Pinpoint the cell where the given text exists, returning its [X, Y] midpoint coordinate. 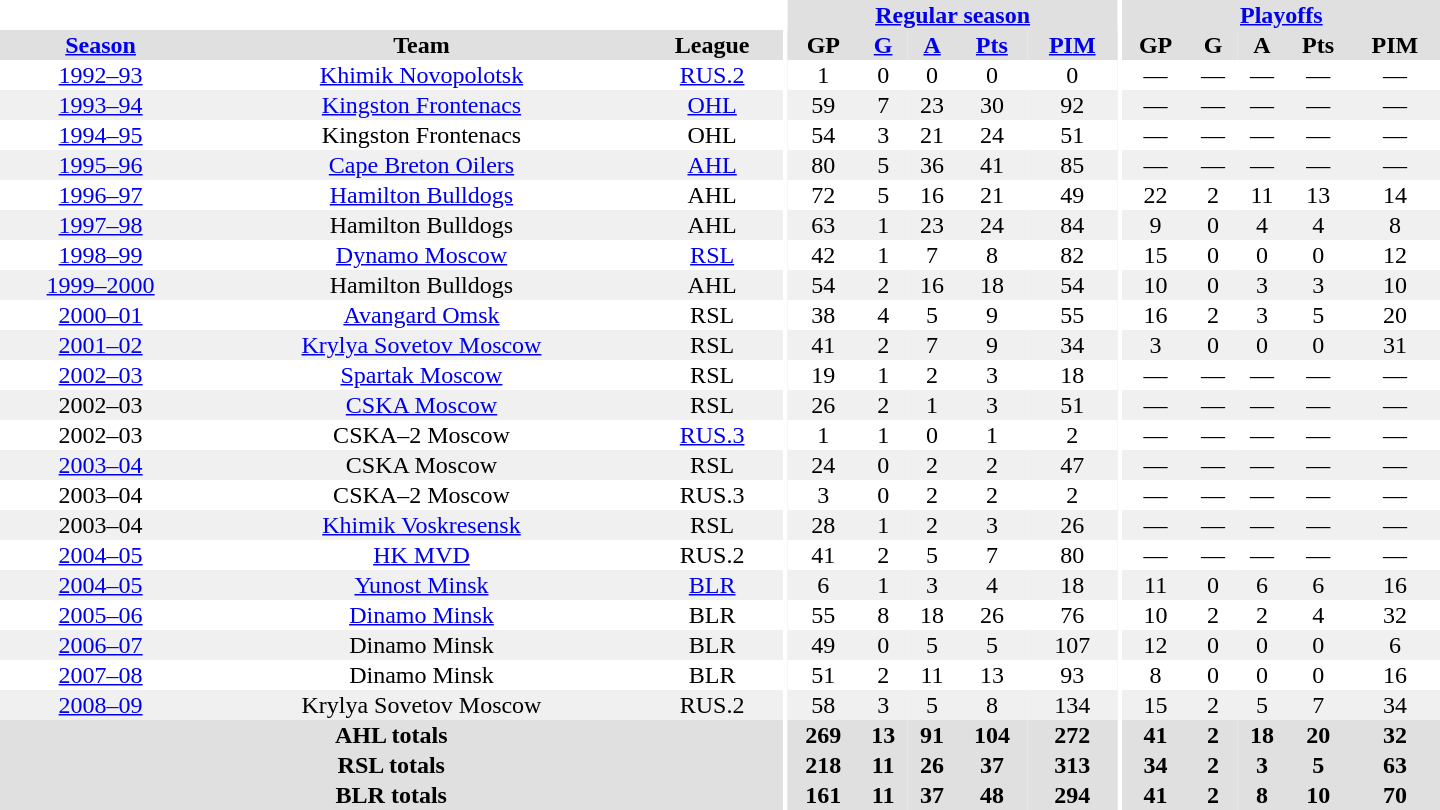
Regular season [952, 15]
92 [1072, 105]
RSL totals [392, 765]
HK MVD [421, 555]
BLR totals [392, 795]
218 [824, 765]
22 [1156, 195]
313 [1072, 765]
Season [100, 45]
Khimik Voskresensk [421, 525]
107 [1072, 645]
93 [1072, 675]
1997–98 [100, 225]
58 [824, 705]
38 [824, 315]
2008–09 [100, 705]
1992–93 [100, 75]
76 [1072, 615]
14 [1395, 195]
36 [932, 165]
30 [992, 105]
19 [824, 375]
1999–2000 [100, 285]
269 [824, 735]
84 [1072, 225]
72 [824, 195]
1993–94 [100, 105]
2007–08 [100, 675]
1994–95 [100, 135]
Team [421, 45]
272 [1072, 735]
Spartak Moscow [421, 375]
161 [824, 795]
28 [824, 525]
1996–97 [100, 195]
91 [932, 735]
85 [1072, 165]
2006–07 [100, 645]
Cape Breton Oilers [421, 165]
2005–06 [100, 615]
42 [824, 255]
Avangard Omsk [421, 315]
294 [1072, 795]
82 [1072, 255]
59 [824, 105]
2001–02 [100, 345]
AHL totals [392, 735]
League [712, 45]
Yunost Minsk [421, 585]
2000–01 [100, 315]
Dynamo Moscow [421, 255]
70 [1395, 795]
134 [1072, 705]
1995–96 [100, 165]
1998–99 [100, 255]
104 [992, 735]
47 [1072, 465]
Khimik Novopolotsk [421, 75]
Playoffs [1282, 15]
48 [992, 795]
31 [1395, 345]
